For the text-containing cell, return its midpoint in (X, Y) coordinate format. 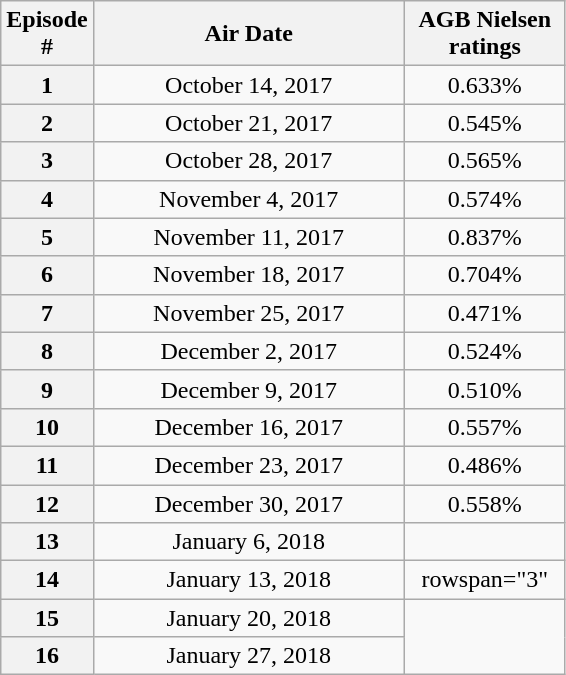
December 30, 2017 (248, 503)
0.510% (484, 389)
January 13, 2018 (248, 580)
0.574% (484, 199)
0.486% (484, 465)
1 (47, 85)
November 4, 2017 (248, 199)
6 (47, 275)
0.524% (484, 351)
0.565% (484, 161)
October 21, 2017 (248, 123)
11 (47, 465)
0.471% (484, 313)
0.837% (484, 237)
0.557% (484, 427)
0.704% (484, 275)
9 (47, 389)
4 (47, 199)
3 (47, 161)
January 20, 2018 (248, 618)
Air Date (248, 34)
12 (47, 503)
October 28, 2017 (248, 161)
November 18, 2017 (248, 275)
October 14, 2017 (248, 85)
13 (47, 542)
7 (47, 313)
5 (47, 237)
Episode # (47, 34)
December 16, 2017 (248, 427)
8 (47, 351)
January 6, 2018 (248, 542)
0.545% (484, 123)
December 23, 2017 (248, 465)
November 11, 2017 (248, 237)
14 (47, 580)
December 9, 2017 (248, 389)
0.558% (484, 503)
rowspan="3" (484, 580)
AGB Nielsen ratings (484, 34)
November 25, 2017 (248, 313)
0.633% (484, 85)
January 27, 2018 (248, 656)
December 2, 2017 (248, 351)
15 (47, 618)
16 (47, 656)
2 (47, 123)
10 (47, 427)
